From the cell containing the given text, extract its center point as [x, y] coordinate. 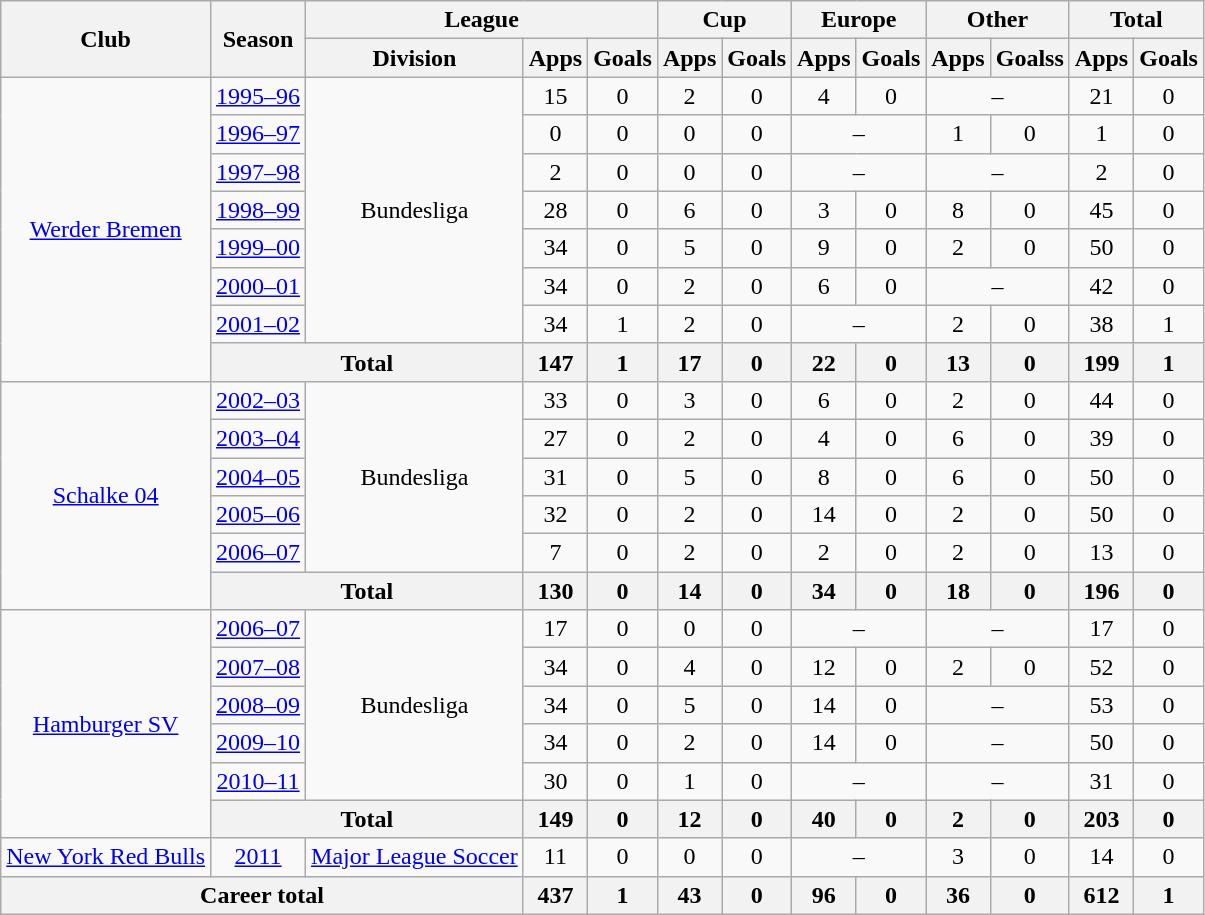
Werder Bremen [106, 229]
2004–05 [258, 477]
Goalss [1030, 58]
30 [555, 781]
2000–01 [258, 286]
2005–06 [258, 515]
Hamburger SV [106, 724]
9 [824, 248]
Schalke 04 [106, 495]
28 [555, 210]
42 [1101, 286]
2011 [258, 857]
Season [258, 39]
27 [555, 438]
Career total [262, 895]
22 [824, 362]
Other [998, 20]
437 [555, 895]
38 [1101, 324]
League [482, 20]
1998–99 [258, 210]
New York Red Bulls [106, 857]
1997–98 [258, 172]
1999–00 [258, 248]
52 [1101, 667]
44 [1101, 400]
2002–03 [258, 400]
Division [415, 58]
7 [555, 553]
96 [824, 895]
21 [1101, 96]
Cup [724, 20]
53 [1101, 705]
1996–97 [258, 134]
147 [555, 362]
32 [555, 515]
18 [958, 591]
2003–04 [258, 438]
2010–11 [258, 781]
196 [1101, 591]
2007–08 [258, 667]
36 [958, 895]
40 [824, 819]
33 [555, 400]
11 [555, 857]
2008–09 [258, 705]
45 [1101, 210]
Club [106, 39]
2009–10 [258, 743]
130 [555, 591]
2001–02 [258, 324]
612 [1101, 895]
149 [555, 819]
39 [1101, 438]
203 [1101, 819]
Major League Soccer [415, 857]
15 [555, 96]
43 [689, 895]
1995–96 [258, 96]
199 [1101, 362]
Europe [859, 20]
